Detect which cell encompasses the target text, then output its [X, Y] center coordinate. 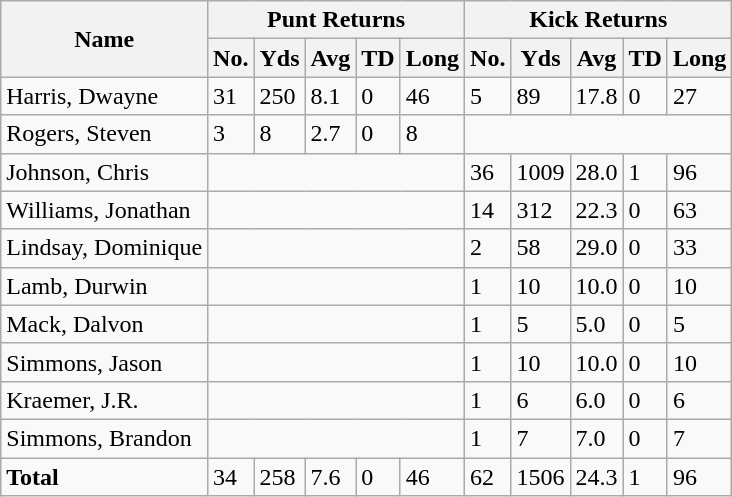
2 [488, 248]
Lamb, Durwin [104, 286]
Lindsay, Dominique [104, 248]
63 [699, 210]
34 [231, 477]
Rogers, Steven [104, 134]
1506 [540, 477]
89 [540, 96]
Kraemer, J.R. [104, 400]
29.0 [596, 248]
Punt Returns [336, 20]
28.0 [596, 172]
2.7 [330, 134]
Williams, Jonathan [104, 210]
5.0 [596, 324]
8.1 [330, 96]
24.3 [596, 477]
27 [699, 96]
14 [488, 210]
1009 [540, 172]
31 [231, 96]
Johnson, Chris [104, 172]
Total [104, 477]
Harris, Dwayne [104, 96]
6.0 [596, 400]
7.6 [330, 477]
250 [280, 96]
312 [540, 210]
7.0 [596, 438]
3 [231, 134]
33 [699, 248]
Simmons, Jason [104, 362]
Kick Returns [598, 20]
17.8 [596, 96]
36 [488, 172]
Mack, Dalvon [104, 324]
62 [488, 477]
Simmons, Brandon [104, 438]
258 [280, 477]
22.3 [596, 210]
58 [540, 248]
Name [104, 39]
